Detect which cell encompasses the target text, then output its (x, y) center coordinate. 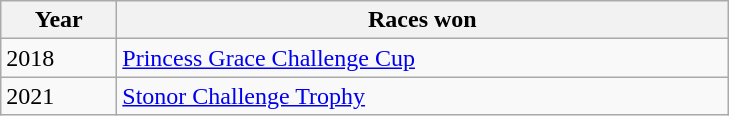
Year (59, 20)
2021 (59, 96)
Stonor Challenge Trophy (422, 96)
2018 (59, 58)
Princess Grace Challenge Cup (422, 58)
Races won (422, 20)
